Return (X, Y) of the center of cell containing provided text 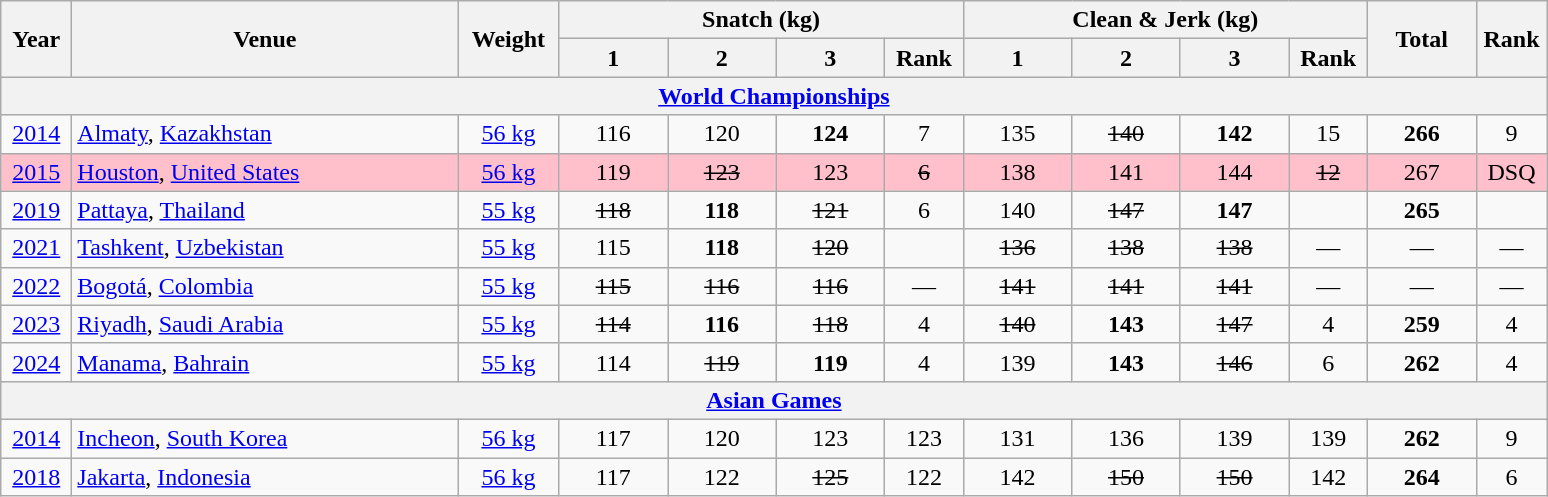
267 (1422, 172)
Bogotá, Colombia (265, 286)
259 (1422, 324)
144 (1234, 172)
125 (830, 477)
Riyadh, Saudi Arabia (265, 324)
Total (1422, 39)
131 (1018, 438)
15 (1328, 134)
Pattaya, Thailand (265, 210)
2022 (36, 286)
Tashkent, Uzbekistan (265, 248)
Incheon, South Korea (265, 438)
7 (924, 134)
121 (830, 210)
2018 (36, 477)
146 (1234, 362)
DSQ (1512, 172)
Clean & Jerk (kg) (1165, 20)
Jakarta, Indonesia (265, 477)
2023 (36, 324)
2015 (36, 172)
Weight (508, 39)
2024 (36, 362)
124 (830, 134)
Manama, Bahrain (265, 362)
264 (1422, 477)
Houston, United States (265, 172)
World Championships (774, 96)
265 (1422, 210)
266 (1422, 134)
Venue (265, 39)
2019 (36, 210)
Almaty, Kazakhstan (265, 134)
Snatch (kg) (761, 20)
135 (1018, 134)
2021 (36, 248)
Asian Games (774, 400)
Year (36, 39)
12 (1328, 172)
